Provide the (x, y) coordinate of the cell's center where the given text is located.  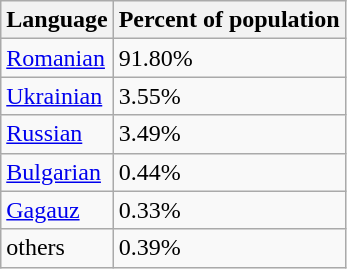
Russian (57, 134)
Bulgarian (57, 172)
Gagauz (57, 210)
91.80% (229, 58)
3.55% (229, 96)
Ukrainian (57, 96)
Language (57, 20)
0.39% (229, 248)
Romanian (57, 58)
others (57, 248)
Percent of population (229, 20)
3.49% (229, 134)
0.44% (229, 172)
0.33% (229, 210)
